Find where the given text appears and provide that cell's center as (X, Y) coordinate. 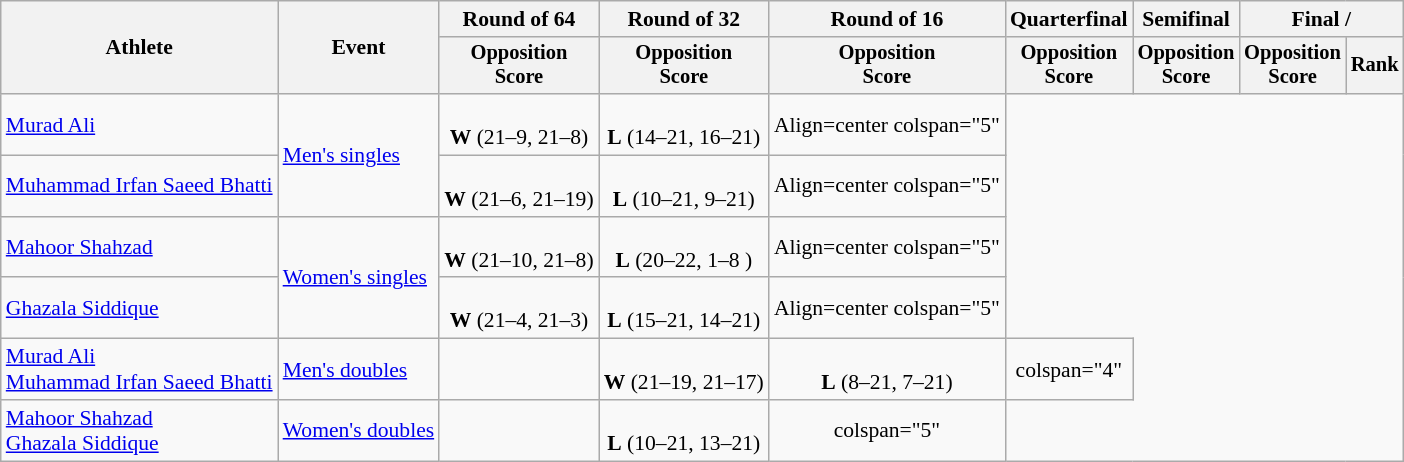
L (15–21, 14–21) (684, 308)
L (14–21, 16–21) (684, 124)
Quarterfinal (1069, 19)
W (21–9, 21–8) (518, 124)
L (10–21, 13–21) (684, 430)
Mahoor Shahzad (140, 248)
Round of 32 (684, 19)
W (21–19, 21–17) (684, 370)
Final / (1321, 19)
W (21–4, 21–3) (518, 308)
Round of 64 (518, 19)
Murad AliMuhammad Irfan Saeed Bhatti (140, 370)
Men's doubles (359, 370)
L (8–21, 7–21) (887, 370)
Round of 16 (887, 19)
Muhammad Irfan Saeed Bhatti (140, 186)
Rank (1375, 66)
Mahoor ShahzadGhazala Siddique (140, 430)
L (20–22, 1–8 ) (684, 248)
W (21–10, 21–8) (518, 248)
colspan="4" (1069, 370)
Ghazala Siddique (140, 308)
Athlete (140, 48)
Men's singles (359, 155)
L (10–21, 9–21) (684, 186)
W (21–6, 21–19) (518, 186)
Semifinal (1186, 19)
Event (359, 48)
colspan="5" (887, 430)
Women's singles (359, 278)
Murad Ali (140, 124)
Women's doubles (359, 430)
